Output the [x, y] coordinate of the center of the cell containing the given text.  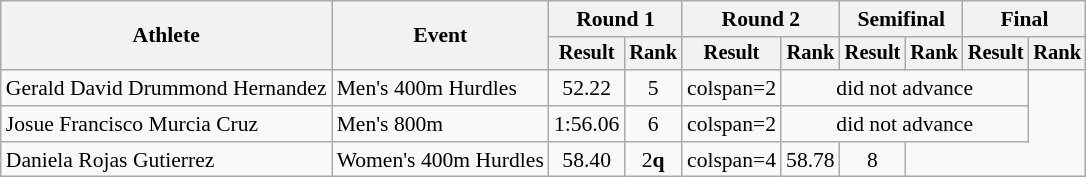
52.22 [586, 88]
Semifinal [902, 19]
5 [653, 88]
Final [1024, 19]
Round 1 [616, 19]
Round 2 [761, 19]
Gerald David Drummond Hernandez [166, 88]
1:56.06 [586, 124]
Josue Francisco Murcia Cruz [166, 124]
Men's 800m [440, 124]
Men's 400m Hurdles [440, 88]
6 [653, 124]
Event [440, 36]
Athlete [166, 36]
